Return the [x, y] coordinate for the center point of the cell that contains the specified text.  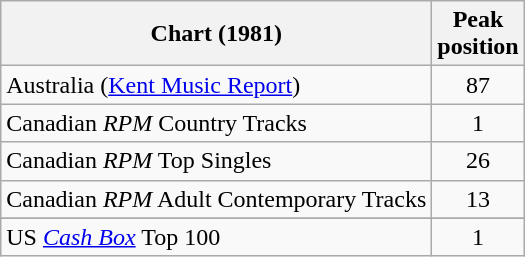
13 [478, 199]
87 [478, 85]
Canadian RPM Adult Contemporary Tracks [216, 199]
Peakposition [478, 34]
Chart (1981) [216, 34]
Canadian RPM Top Singles [216, 161]
US Cash Box Top 100 [216, 237]
26 [478, 161]
Australia (Kent Music Report) [216, 85]
Canadian RPM Country Tracks [216, 123]
